Identify which cell holds the provided text, then report its [X, Y] central coordinate. 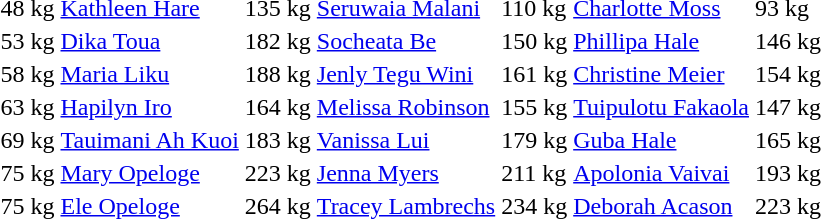
150 kg [534, 41]
Dika Toua [150, 41]
155 kg [534, 107]
Vanissa Lui [406, 140]
Jenna Myers [406, 173]
Maria Liku [150, 74]
Phillipa Hale [662, 41]
223 kg [278, 173]
161 kg [534, 74]
Jenly Tegu Wini [406, 74]
211 kg [534, 173]
182 kg [278, 41]
Mary Opeloge [150, 173]
Tauimani Ah Kuoi [150, 140]
Guba Hale [662, 140]
Melissa Robinson [406, 107]
183 kg [278, 140]
Hapilyn Iro [150, 107]
188 kg [278, 74]
Apolonia Vaivai [662, 173]
164 kg [278, 107]
179 kg [534, 140]
Christine Meier [662, 74]
Tuipulotu Fakaola [662, 107]
Socheata Be [406, 41]
